Identify which cell holds the provided text, then report its (X, Y) central coordinate. 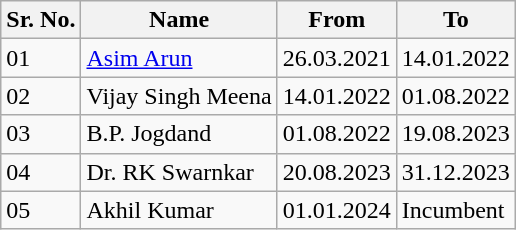
B.P. Jogdand (179, 134)
01.01.2024 (336, 210)
01 (41, 58)
To (456, 20)
02 (41, 96)
05 (41, 210)
Name (179, 20)
From (336, 20)
Asim Arun (179, 58)
31.12.2023 (456, 172)
Sr. No. (41, 20)
Vijay Singh Meena (179, 96)
Incumbent (456, 210)
04 (41, 172)
03 (41, 134)
26.03.2021 (336, 58)
19.08.2023 (456, 134)
20.08.2023 (336, 172)
Akhil Kumar (179, 210)
Dr. RK Swarnkar (179, 172)
